Return (x, y) of the center of cell containing provided text 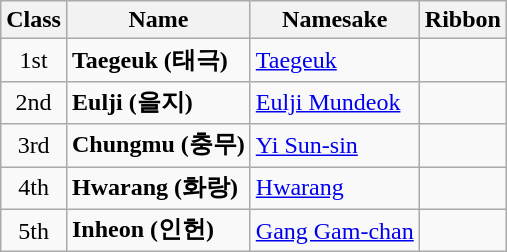
1st (34, 60)
Hwarang (334, 188)
5th (34, 230)
2nd (34, 102)
Ribbon (462, 20)
3rd (34, 146)
Inheon (인헌) (158, 230)
Yi Sun-sin (334, 146)
Name (158, 20)
Class (34, 20)
Taegeuk (334, 60)
Eulji Mundeok (334, 102)
Namesake (334, 20)
Hwarang (화랑) (158, 188)
4th (34, 188)
Gang Gam-chan (334, 230)
Eulji (을지) (158, 102)
Chungmu (충무) (158, 146)
Taegeuk (태극) (158, 60)
